Return [x, y] of the center of cell containing provided text 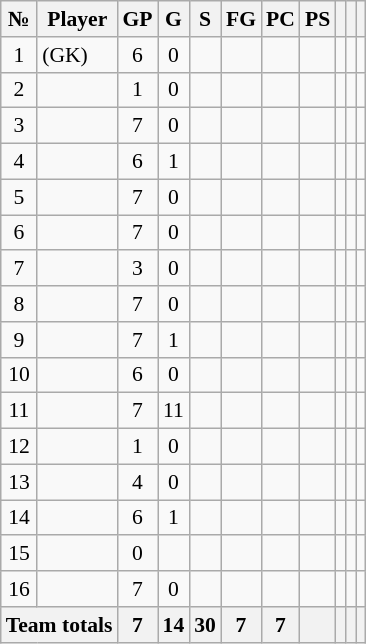
PS [318, 19]
30 [205, 625]
5 [19, 197]
FG [241, 19]
S [205, 19]
10 [19, 375]
(GK) [77, 55]
15 [19, 554]
16 [19, 589]
GP [137, 19]
Player [77, 19]
Team totals [60, 625]
9 [19, 340]
G [174, 19]
2 [19, 90]
12 [19, 447]
PC [280, 19]
№ [19, 19]
8 [19, 304]
13 [19, 482]
